Pinpoint the cell where the given text exists, returning its (X, Y) midpoint coordinate. 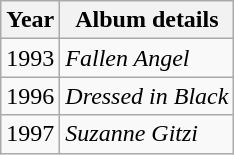
Dressed in Black (147, 96)
Album details (147, 20)
1993 (30, 58)
Suzanne Gitzi (147, 134)
Fallen Angel (147, 58)
Year (30, 20)
1996 (30, 96)
1997 (30, 134)
